Detect which cell encompasses the target text, then output its [x, y] center coordinate. 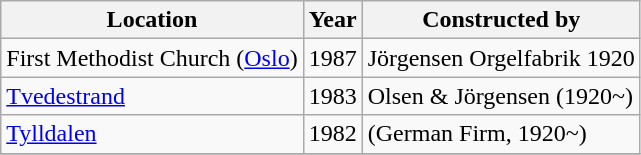
(German Firm, 1920~) [501, 134]
Jörgensen Orgelfabrik 1920 [501, 58]
1982 [332, 134]
Tylldalen [152, 134]
Location [152, 20]
Olsen & Jörgensen (1920~) [501, 96]
Constructed by [501, 20]
1987 [332, 58]
Year [332, 20]
Tvedestrand [152, 96]
First Methodist Church (Oslo) [152, 58]
1983 [332, 96]
